Return the (x, y) coordinate for the center point of the cell that contains the specified text.  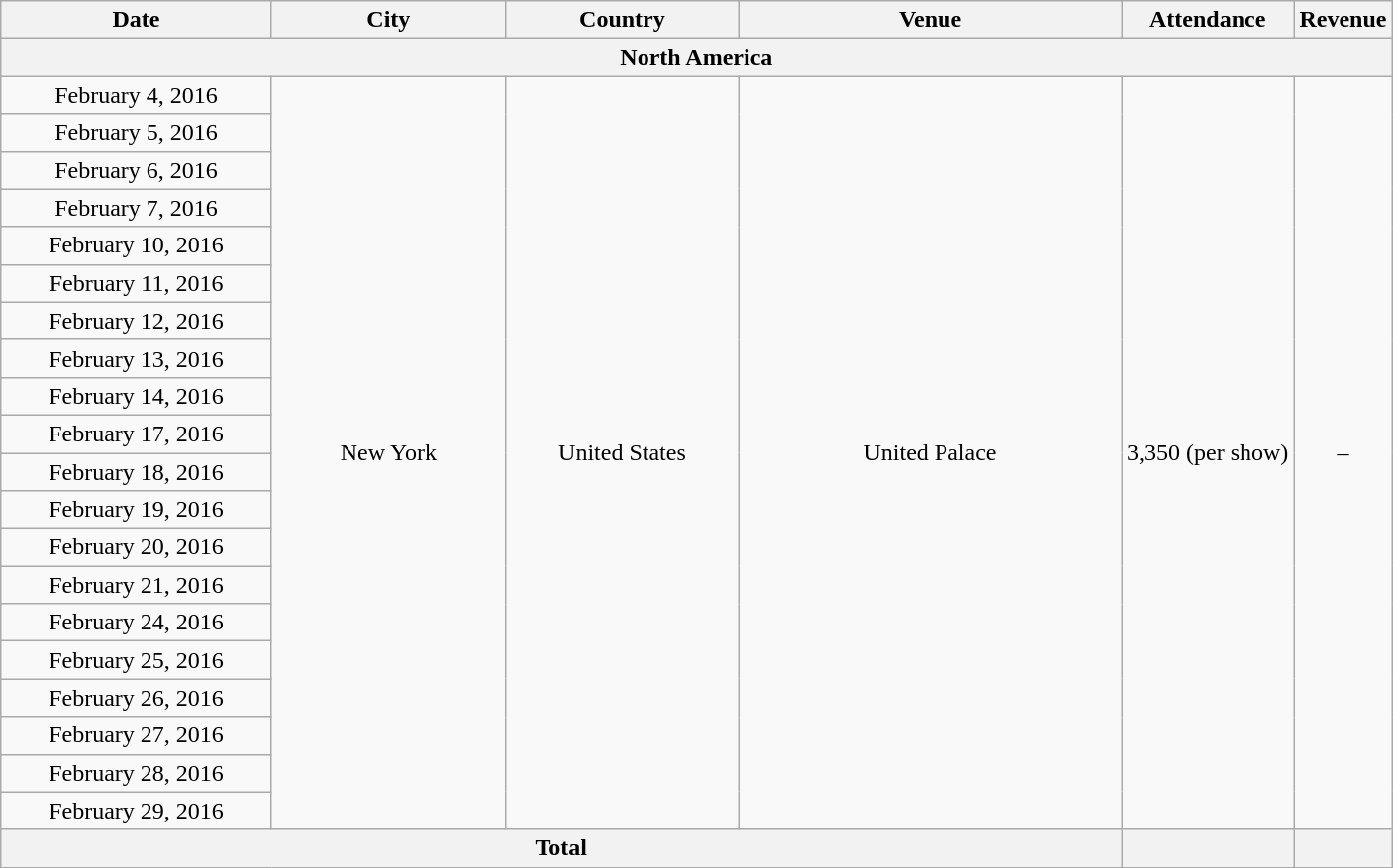
February 24, 2016 (137, 623)
February 7, 2016 (137, 208)
February 26, 2016 (137, 698)
Total (561, 848)
New York (388, 453)
United Palace (930, 453)
February 27, 2016 (137, 735)
3,350 (per show) (1207, 453)
February 5, 2016 (137, 133)
North America (697, 57)
February 14, 2016 (137, 396)
February 13, 2016 (137, 358)
Revenue (1343, 20)
United States (622, 453)
February 28, 2016 (137, 773)
February 18, 2016 (137, 472)
Attendance (1207, 20)
City (388, 20)
February 20, 2016 (137, 547)
February 25, 2016 (137, 660)
February 29, 2016 (137, 811)
February 4, 2016 (137, 95)
February 19, 2016 (137, 510)
– (1343, 453)
Date (137, 20)
February 17, 2016 (137, 434)
Country (622, 20)
Venue (930, 20)
February 21, 2016 (137, 585)
February 11, 2016 (137, 283)
February 10, 2016 (137, 245)
February 6, 2016 (137, 170)
February 12, 2016 (137, 321)
